Provide the (X, Y) coordinate of the cell's center where the given text is located.  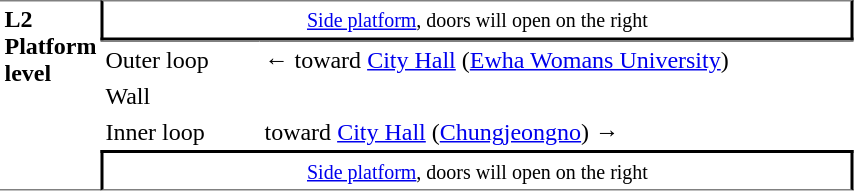
Wall (180, 96)
Inner loop (180, 132)
L2Platform level (50, 95)
← toward City Hall (Ewha Womans University) (557, 59)
toward City Hall (Chungjeongno) → (557, 132)
Outer loop (180, 59)
